For the text-containing cell, return its midpoint in (X, Y) coordinate format. 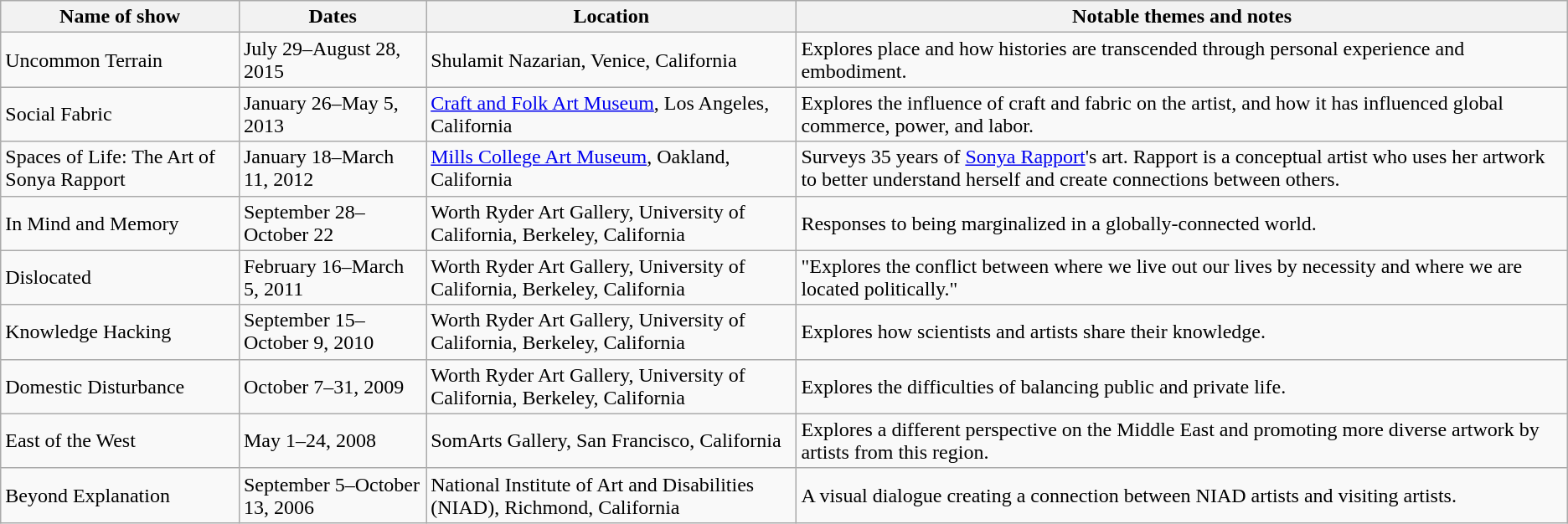
Explores place and how histories are transcended through personal experience and embodiment. (1182, 60)
Explores how scientists and artists share their knowledge. (1182, 331)
September 28–October 22 (332, 223)
A visual dialogue creating a connection between NIAD artists and visiting artists. (1182, 496)
Dislocated (121, 278)
September 15–October 9, 2010 (332, 331)
Responses to being marginalized in a globally-connected world. (1182, 223)
Shulamit Nazarian, Venice, California (611, 60)
July 29–August 28, 2015 (332, 60)
In Mind and Memory (121, 223)
East of the West (121, 440)
October 7–31, 2009 (332, 387)
Mills College Art Museum, Oakland, California (611, 169)
January 26–May 5, 2013 (332, 114)
Spaces of Life: The Art of Sonya Rapport (121, 169)
SomArts Gallery, San Francisco, California (611, 440)
Domestic Disturbance (121, 387)
"Explores the conflict between where we live out our lives by necessity and where we are located politically." (1182, 278)
National Institute of Art and Disabilities (NIAD), Richmond, California (611, 496)
Notable themes and notes (1182, 17)
January 18–March 11, 2012 (332, 169)
Dates (332, 17)
Beyond Explanation (121, 496)
Knowledge Hacking (121, 331)
Social Fabric (121, 114)
Name of show (121, 17)
Explores the difficulties of balancing public and private life. (1182, 387)
September 5–October 13, 2006 (332, 496)
Uncommon Terrain (121, 60)
Location (611, 17)
Craft and Folk Art Museum, Los Angeles, California (611, 114)
Explores a different perspective on the Middle East and promoting more diverse artwork by artists from this region. (1182, 440)
May 1–24, 2008 (332, 440)
Explores the influence of craft and fabric on the artist, and how it has influenced global commerce, power, and labor. (1182, 114)
February 16–March 5, 2011 (332, 278)
